From the cell containing the given text, extract its center point as (X, Y) coordinate. 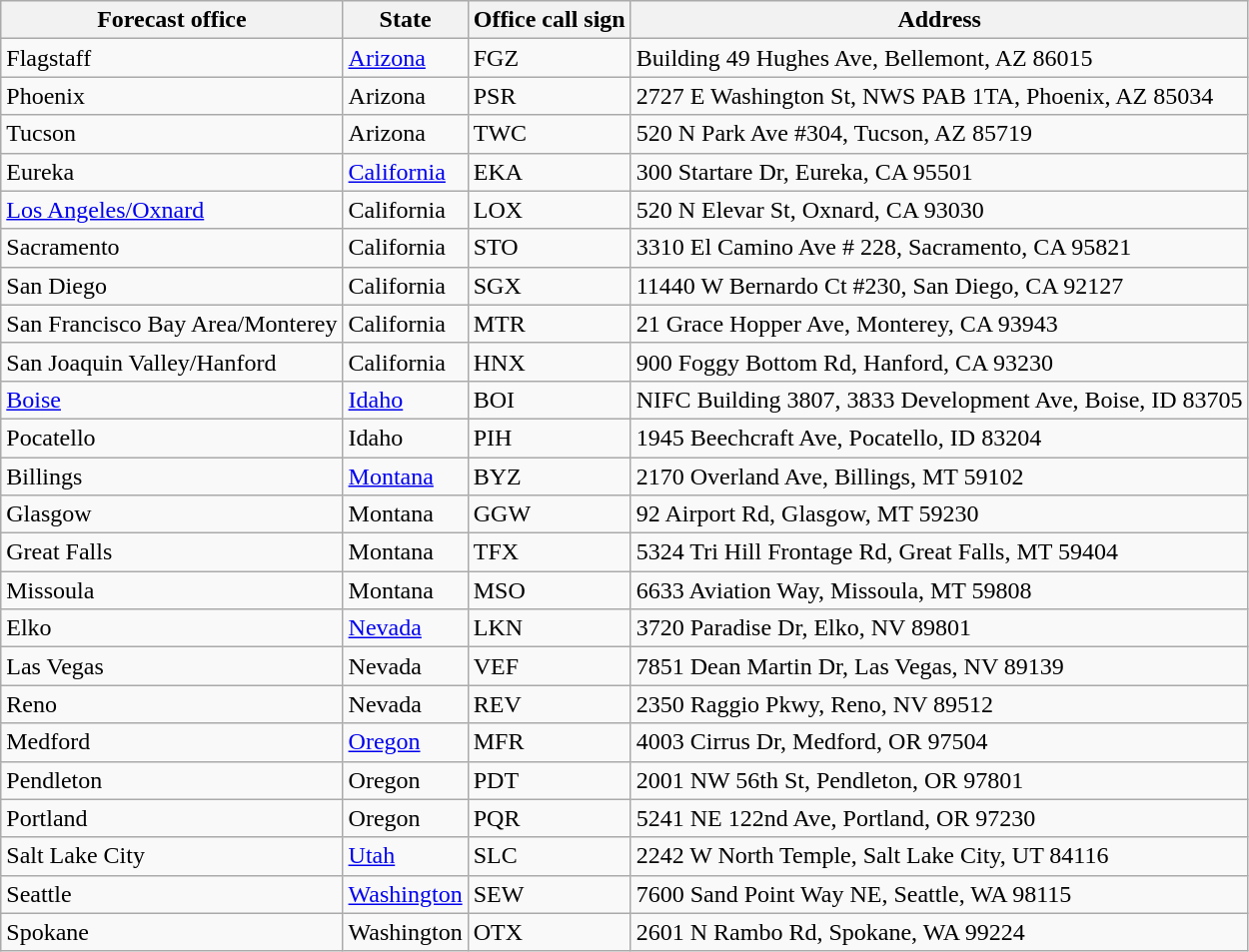
Eureka (172, 172)
Los Angeles/Oxnard (172, 210)
PSR (550, 96)
Elko (172, 628)
Phoenix (172, 96)
Office call sign (550, 20)
1945 Beechcraft Ave, Pocatello, ID 83204 (939, 438)
MTR (550, 324)
State (406, 20)
SLC (550, 856)
Tucson (172, 134)
BOI (550, 400)
5324 Tri Hill Frontage Rd, Great Falls, MT 59404 (939, 552)
MSO (550, 590)
Utah (406, 856)
STO (550, 248)
Salt Lake City (172, 856)
HNX (550, 362)
EKA (550, 172)
6633 Aviation Way, Missoula, MT 59808 (939, 590)
Flagstaff (172, 58)
Pocatello (172, 438)
520 N Elevar St, Oxnard, CA 93030 (939, 210)
VEF (550, 666)
Sacramento (172, 248)
GGW (550, 514)
Medford (172, 742)
MFR (550, 742)
Billings (172, 476)
2242 W North Temple, Salt Lake City, UT 84116 (939, 856)
2350 Raggio Pkwy, Reno, NV 89512 (939, 704)
7851 Dean Martin Dr, Las Vegas, NV 89139 (939, 666)
San Francisco Bay Area/Monterey (172, 324)
520 N Park Ave #304, Tucson, AZ 85719 (939, 134)
Pendleton (172, 780)
PIH (550, 438)
Forecast office (172, 20)
TWC (550, 134)
900 Foggy Bottom Rd, Hanford, CA 93230 (939, 362)
SGX (550, 286)
OTX (550, 932)
2001 NW 56th St, Pendleton, OR 97801 (939, 780)
San Diego (172, 286)
PQR (550, 818)
92 Airport Rd, Glasgow, MT 59230 (939, 514)
Building 49 Hughes Ave, Bellemont, AZ 86015 (939, 58)
4003 Cirrus Dr, Medford, OR 97504 (939, 742)
Missoula (172, 590)
LKN (550, 628)
REV (550, 704)
7600 Sand Point Way NE, Seattle, WA 98115 (939, 894)
3310 El Camino Ave # 228, Sacramento, CA 95821 (939, 248)
Address (939, 20)
FGZ (550, 58)
LOX (550, 210)
Boise (172, 400)
2727 E Washington St, NWS PAB 1TA, Phoenix, AZ 85034 (939, 96)
11440 W Bernardo Ct #230, San Diego, CA 92127 (939, 286)
Glasgow (172, 514)
Las Vegas (172, 666)
3720 Paradise Dr, Elko, NV 89801 (939, 628)
300 Startare Dr, Eureka, CA 95501 (939, 172)
Spokane (172, 932)
5241 NE 122nd Ave, Portland, OR 97230 (939, 818)
San Joaquin Valley/Hanford (172, 362)
NIFC Building 3807, 3833 Development Ave, Boise, ID 83705 (939, 400)
TFX (550, 552)
Portland (172, 818)
Great Falls (172, 552)
PDT (550, 780)
SEW (550, 894)
BYZ (550, 476)
Reno (172, 704)
2170 Overland Ave, Billings, MT 59102 (939, 476)
2601 N Rambo Rd, Spokane, WA 99224 (939, 932)
21 Grace Hopper Ave, Monterey, CA 93943 (939, 324)
Seattle (172, 894)
